Output the [X, Y] coordinate of the center of the cell containing the given text.  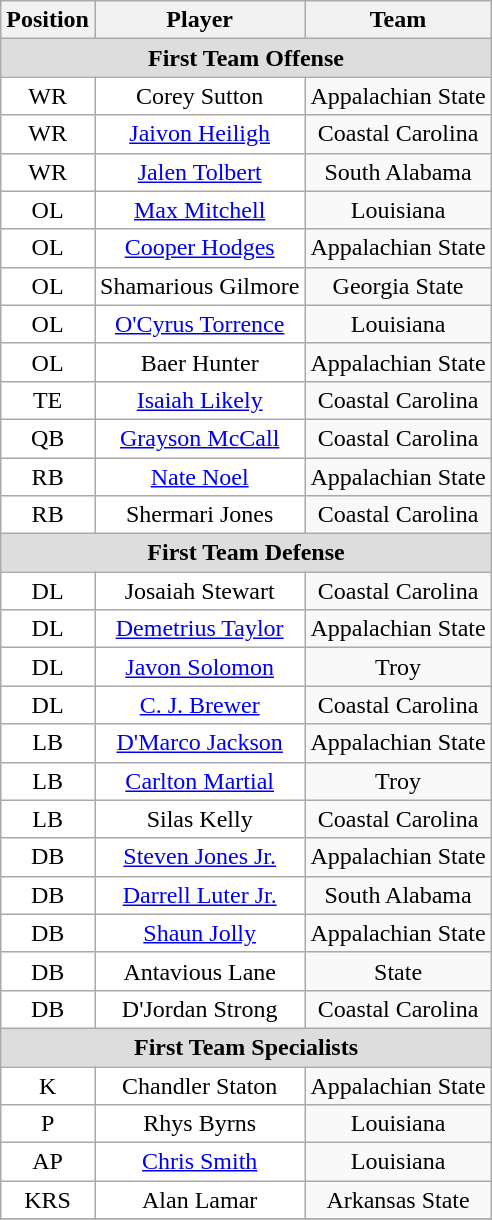
Chris Smith [199, 1162]
Rhys Byrns [199, 1124]
Jalen Tolbert [199, 172]
First Team Offense [246, 58]
Grayson McCall [199, 438]
Max Mitchell [199, 210]
Javon Solomon [199, 667]
Arkansas State [398, 1200]
First Team Defense [246, 553]
Josaiah Stewart [199, 591]
D'Jordan Strong [199, 1009]
Antavious Lane [199, 971]
Darrell Luter Jr. [199, 895]
TE [48, 400]
Shaun Jolly [199, 933]
Chandler Staton [199, 1085]
AP [48, 1162]
Player [199, 20]
Shamarious Gilmore [199, 286]
First Team Specialists [246, 1047]
KRS [48, 1200]
O'Cyrus Torrence [199, 324]
Silas Kelly [199, 819]
Carlton Martial [199, 781]
K [48, 1085]
State [398, 971]
P [48, 1124]
Jaivon Heiligh [199, 134]
Team [398, 20]
Cooper Hodges [199, 248]
Corey Sutton [199, 96]
Shermari Jones [199, 515]
Demetrius Taylor [199, 629]
Isaiah Likely [199, 400]
Steven Jones Jr. [199, 857]
QB [48, 438]
D'Marco Jackson [199, 743]
Nate Noel [199, 477]
Baer Hunter [199, 362]
Alan Lamar [199, 1200]
C. J. Brewer [199, 705]
Position [48, 20]
Georgia State [398, 286]
